Identify which cell holds the provided text, then report its [X, Y] central coordinate. 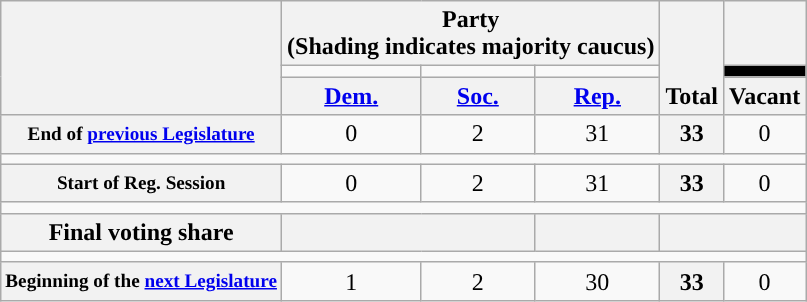
Soc. [478, 96]
Vacant [764, 96]
Final voting share [142, 232]
Total [692, 58]
Start of Reg. Session [142, 183]
Party (Shading indicates majority caucus) [471, 34]
1 [352, 281]
End of previous Legislature [142, 134]
Beginning of the next Legislature [142, 281]
30 [598, 281]
Dem. [352, 96]
Rep. [598, 96]
